Output the (x, y) coordinate of the center of the cell containing the given text.  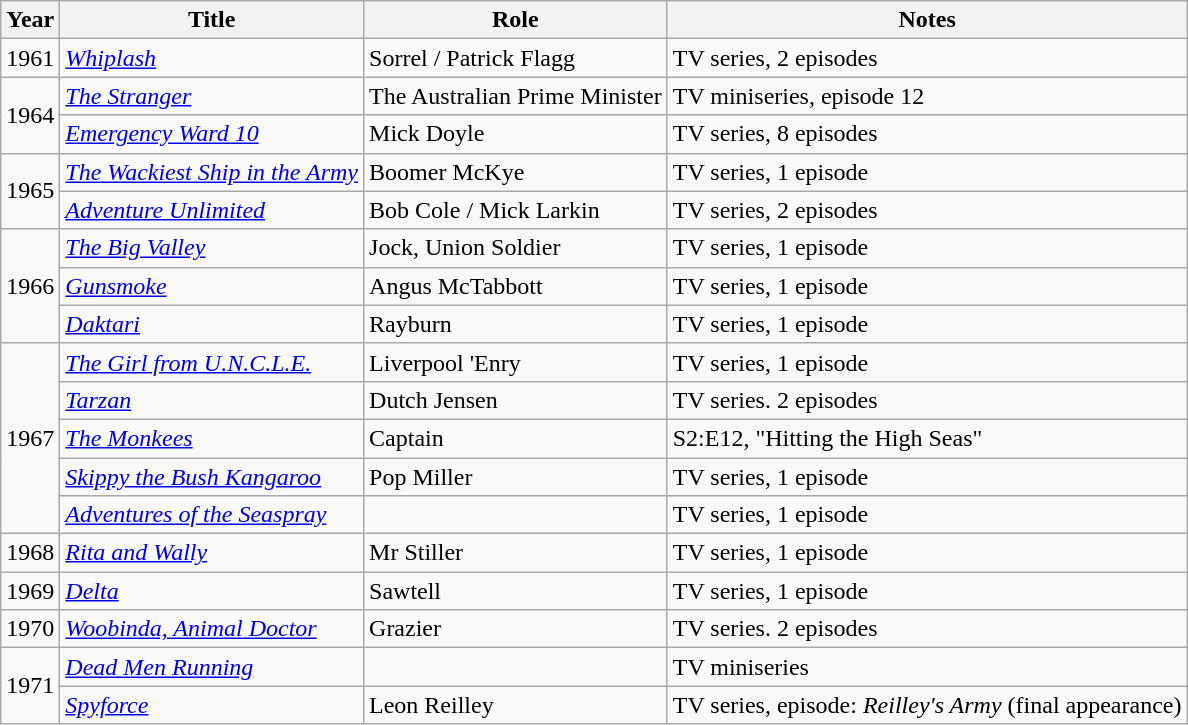
Mick Doyle (516, 134)
Delta (212, 591)
TV series, episode: Reilley's Army (final appearance) (927, 705)
Angus McTabbott (516, 286)
Rayburn (516, 324)
Boomer McKye (516, 172)
Bob Cole / Mick Larkin (516, 210)
Skippy the Bush Kangaroo (212, 477)
Grazier (516, 629)
Rita and Wally (212, 553)
Woobinda, Animal Doctor (212, 629)
TV series, 8 episodes (927, 134)
The Big Valley (212, 248)
Liverpool 'Enry (516, 362)
The Wackiest Ship in the Army (212, 172)
S2:E12, "Hitting the High Seas" (927, 438)
Emergency Ward 10 (212, 134)
1970 (30, 629)
Whiplash (212, 58)
Year (30, 20)
Gunsmoke (212, 286)
The Monkees (212, 438)
TV miniseries, episode 12 (927, 96)
Captain (516, 438)
Adventure Unlimited (212, 210)
1968 (30, 553)
Pop Miller (516, 477)
Notes (927, 20)
Role (516, 20)
1967 (30, 438)
Daktari (212, 324)
The Australian Prime Minister (516, 96)
Sorrel / Patrick Flagg (516, 58)
Dutch Jensen (516, 400)
1966 (30, 286)
Jock, Union Soldier (516, 248)
Tarzan (212, 400)
1961 (30, 58)
1965 (30, 191)
1971 (30, 686)
Dead Men Running (212, 667)
TV miniseries (927, 667)
1964 (30, 115)
The Girl from U.N.C.L.E. (212, 362)
Title (212, 20)
Mr Stiller (516, 553)
Sawtell (516, 591)
1969 (30, 591)
Leon Reilley (516, 705)
The Stranger (212, 96)
Adventures of the Seaspray (212, 515)
Spyforce (212, 705)
